Capture the cell that displays the provided text and extract its (x, y) central coordinate. 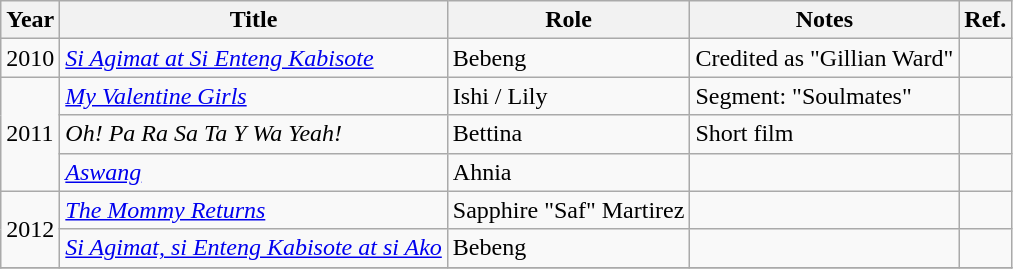
Si Agimat at Si Enteng Kabisote (254, 58)
Si Agimat, si Enteng Kabisote at si Ako (254, 248)
Ahnia (568, 172)
Credited as "Gillian Ward" (824, 58)
Role (568, 20)
Bettina (568, 134)
Year (30, 20)
2010 (30, 58)
Notes (824, 20)
Sapphire "Saf" Martirez (568, 210)
Aswang (254, 172)
2011 (30, 134)
Title (254, 20)
2012 (30, 229)
Short film (824, 134)
Oh! Pa Ra Sa Ta Y Wa Yeah! (254, 134)
Segment: "Soulmates" (824, 96)
My Valentine Girls (254, 96)
Ref. (986, 20)
Ishi / Lily (568, 96)
The Mommy Returns (254, 210)
